Scan for the cell matching the given text and deliver its [X, Y] coordinate at center. 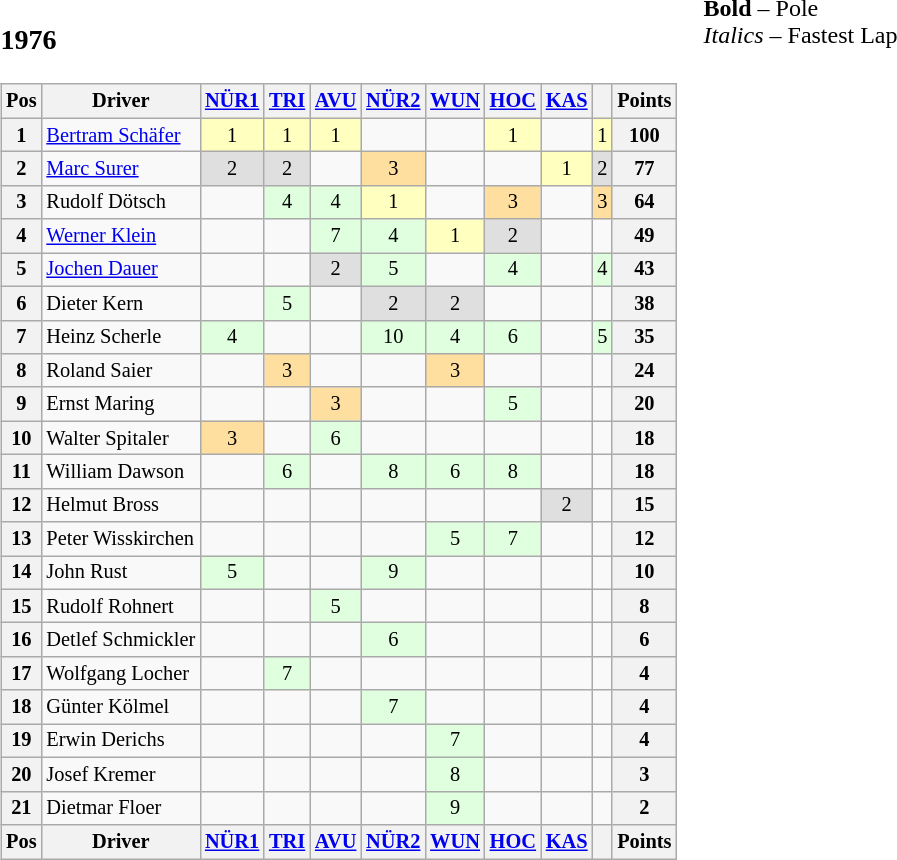
64 [644, 202]
Jochen Dauer [120, 270]
Erwin Derichs [120, 741]
Günter Kölmel [120, 707]
Rudolf Rohnert [120, 606]
49 [644, 236]
Josef Kremer [120, 775]
19 [21, 741]
Walter Spitaler [120, 438]
Marc Surer [120, 169]
14 [21, 573]
24 [644, 371]
Dietmar Floer [120, 808]
38 [644, 303]
Roland Saier [120, 371]
13 [21, 539]
Dieter Kern [120, 303]
100 [644, 135]
Detlef Schmickler [120, 640]
16 [21, 640]
Peter Wisskirchen [120, 539]
Rudolf Dötsch [120, 202]
William Dawson [120, 472]
77 [644, 169]
43 [644, 270]
17 [21, 674]
11 [21, 472]
35 [644, 337]
Werner Klein [120, 236]
Helmut Bross [120, 505]
Bertram Schäfer [120, 135]
John Rust [120, 573]
Heinz Scherle [120, 337]
Ernst Maring [120, 404]
21 [21, 808]
Wolfgang Locher [120, 674]
